Return (X, Y) of the center of cell containing provided text 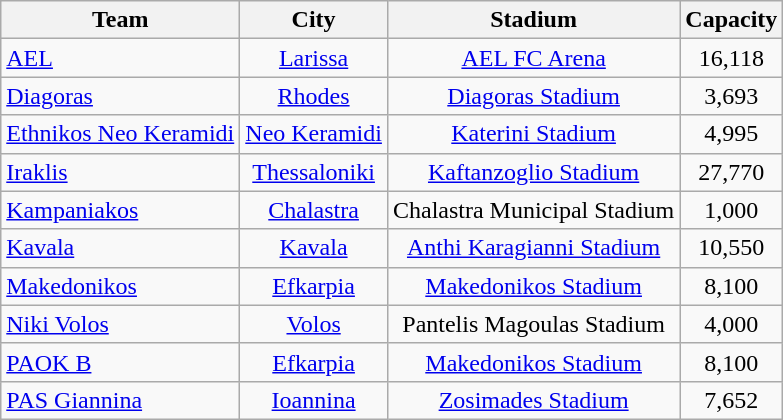
PAS Giannina (120, 400)
Team (120, 20)
Makedonikos (120, 286)
City (314, 20)
Iraklis (120, 172)
Zosimades Stadium (533, 400)
Chalastra Municipal Stadium (533, 210)
27,770 (732, 172)
Chalastra (314, 210)
Pantelis Magoulas Stadium (533, 324)
Stadium (533, 20)
Kampaniakos (120, 210)
AEL (120, 58)
4,995 (732, 134)
Ioannina (314, 400)
Diagoras (120, 96)
Neo Keramidi (314, 134)
1,000 (732, 210)
Niki Volos (120, 324)
16,118 (732, 58)
Larissa (314, 58)
AEL FC Arena (533, 58)
Anthi Karagianni Stadium (533, 248)
7,652 (732, 400)
Capacity (732, 20)
PAOK B (120, 362)
Thessaloniki (314, 172)
Rhodes (314, 96)
4,000 (732, 324)
Katerini Stadium (533, 134)
Kaftanzoglio Stadium (533, 172)
Diagoras Stadium (533, 96)
10,550 (732, 248)
Ethnikos Neo Keramidi (120, 134)
Volos (314, 324)
3,693 (732, 96)
